From the cell containing the given text, extract its center point as [X, Y] coordinate. 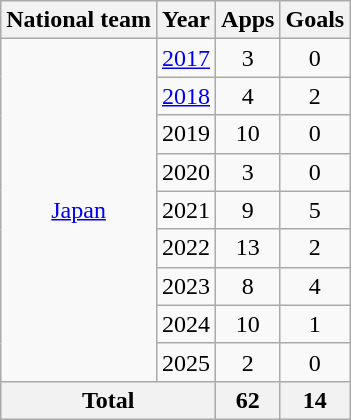
2019 [186, 134]
14 [315, 400]
9 [248, 210]
Apps [248, 20]
2018 [186, 96]
2021 [186, 210]
2025 [186, 362]
National team [79, 20]
2017 [186, 58]
Total [108, 400]
2023 [186, 286]
5 [315, 210]
8 [248, 286]
1 [315, 324]
2020 [186, 172]
Japan [79, 210]
Year [186, 20]
62 [248, 400]
2022 [186, 248]
Goals [315, 20]
2024 [186, 324]
13 [248, 248]
